From the cell containing the given text, extract its center point as [x, y] coordinate. 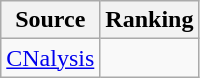
Ranking [150, 20]
CNalysis [50, 58]
Source [50, 20]
